Return [x, y] of the center of cell containing provided text 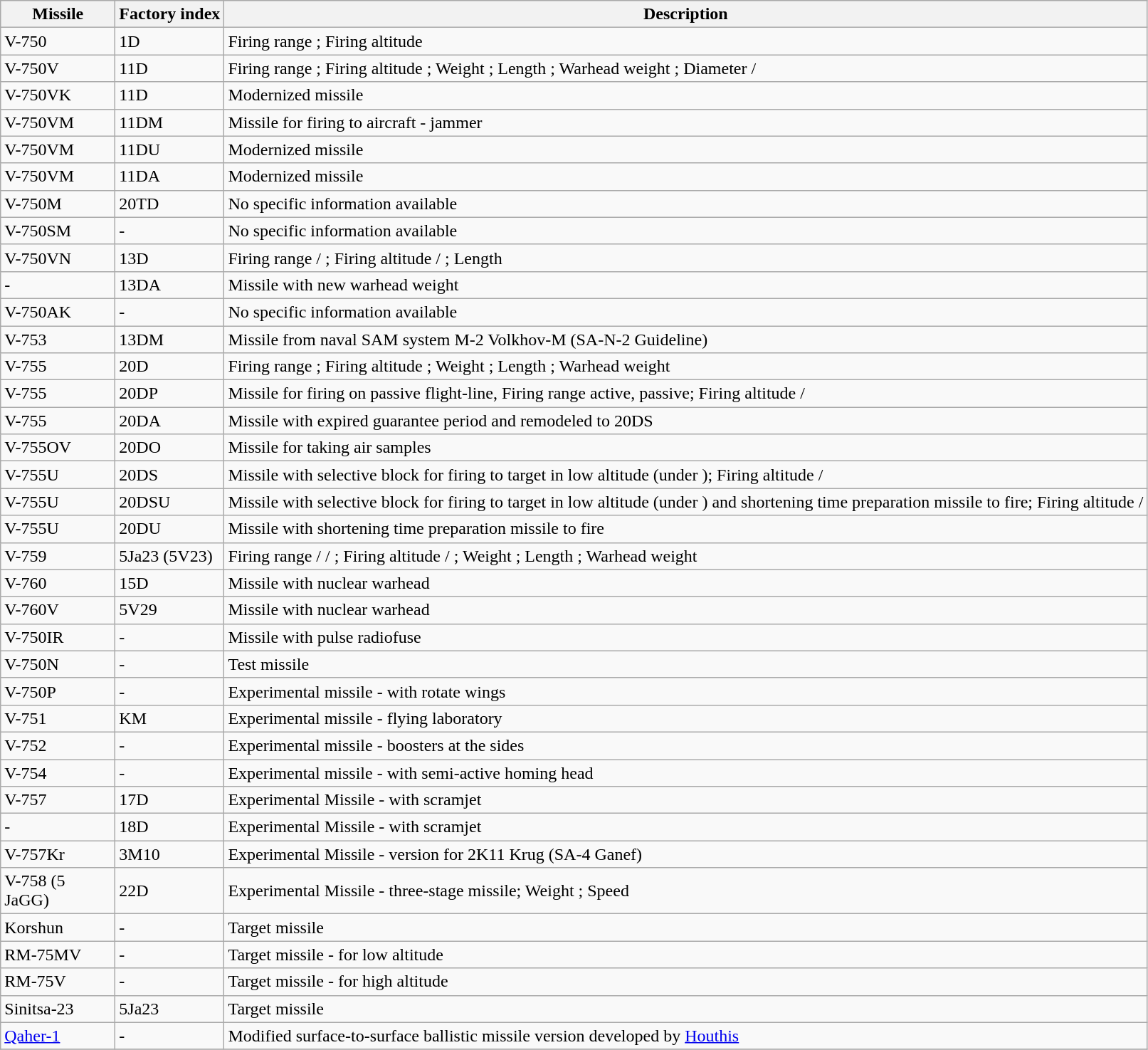
Target missile - for low altitude [686, 955]
RM-75V [58, 982]
Missile for taking air samples [686, 448]
Experimental missile - flying laboratory [686, 718]
Firing range ; Firing altitude [686, 41]
V-759 [58, 556]
20DO [169, 448]
Test missile [686, 664]
V-750 [58, 41]
5V29 [169, 610]
Firing range / / ; Firing altitude / ; Weight ; Length ; Warhead weight [686, 556]
13D [169, 258]
V-760V [58, 610]
V-751 [58, 718]
5Ja23 (5V23) [169, 556]
Missile for firing to aircraft - jammer [686, 122]
V-750V [58, 68]
Missile with pulse radiofuse [686, 637]
Firing range / ; Firing altitude / ; Length [686, 258]
Firing range ; Firing altitude ; Weight ; Length ; Warhead weight [686, 367]
V-757 [58, 800]
17D [169, 800]
15D [169, 583]
V-755OV [58, 448]
Missile with expired guarantee period and remodeled to 20DS [686, 421]
Firing range ; Firing altitude ; Weight ; Length ; Warhead weight ; Diameter / [686, 68]
V-750P [58, 691]
11DM [169, 122]
Missile with new warhead weight [686, 285]
5Ja23 [169, 1009]
Missile with selective block for firing to target in low altitude (under ); Firing altitude / [686, 475]
Qaher-1 [58, 1036]
Missile [58, 14]
V-757Kr [58, 854]
Modified surface-to-surface ballistic missile version developed by Houthis [686, 1036]
V-760 [58, 583]
Sinitsa-23 [58, 1009]
Description [686, 14]
V-753 [58, 340]
V-754 [58, 772]
11DА [169, 177]
Missile for firing on passive flight-line, Firing range active, passive; Firing altitude / [686, 394]
Missile from naval SAM system M-2 Volkhov-M (SA-N-2 Guideline) [686, 340]
Missile with shortening time preparation missile to fire [686, 529]
Experimental missile - boosters at the sides [686, 745]
Target missile - for high altitude [686, 982]
V-750АK [58, 312]
1D [169, 41]
Experimental Missile - three-stage missile; Weight ; Speed [686, 891]
Korshun [58, 928]
Experimental Missile - version for 2K11 Krug (SA-4 Ganef) [686, 854]
KM [169, 718]
Experimental missile - with semi-active homing head [686, 772]
3M10 [169, 854]
20DSU [169, 502]
18D [169, 827]
20D [169, 367]
Factory index [169, 14]
20ТD [169, 204]
V-758 (5 JaGG) [58, 891]
Experimental missile - with rotate wings [686, 691]
V-750M [58, 204]
20DS [169, 475]
11DU [169, 149]
22D [169, 891]
V-750VK [58, 95]
V-750VN [58, 258]
13DM [169, 340]
V-752 [58, 745]
RM-75MV [58, 955]
13DА [169, 285]
V-750IR [58, 637]
Missile with selective block for firing to target in low altitude (under ) and shortening time preparation missile to fire; Firing altitude / [686, 502]
V-750N [58, 664]
20DU [169, 529]
20DP [169, 394]
V-750SM [58, 231]
20DА [169, 421]
